Scan for the cell matching the given text and deliver its (x, y) coordinate at center. 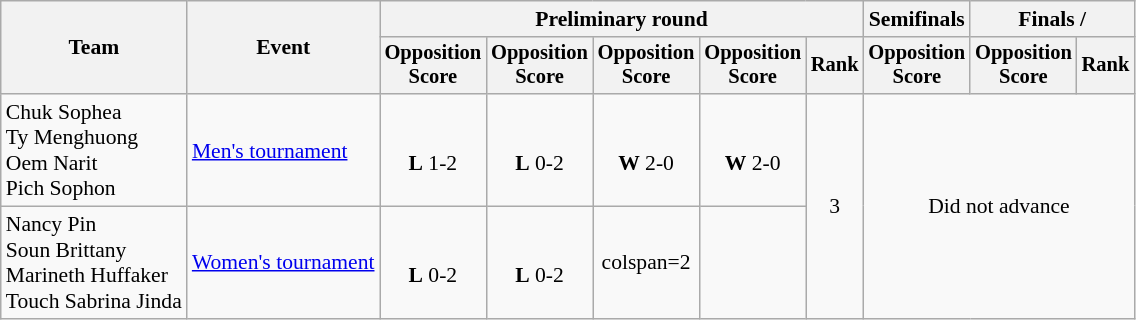
3 (835, 206)
Women's tournament (284, 263)
Team (94, 48)
Nancy PinSoun BrittanyMarineth HuffakerTouch Sabrina Jinda (94, 263)
Semifinals (918, 19)
L 1-2 (434, 150)
Event (284, 48)
Did not advance (1000, 206)
colspan=2 (646, 263)
Chuk SopheaTy MenghuongOem NaritPich Sophon (94, 150)
Preliminary round (622, 19)
Finals / (1052, 19)
Men's tournament (284, 150)
